Scan for the cell matching the given text and deliver its (x, y) coordinate at center. 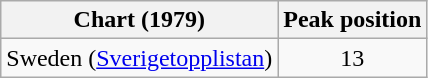
Peak position (352, 20)
Sweden (Sverigetopplistan) (140, 58)
13 (352, 58)
Chart (1979) (140, 20)
